From the cell containing the given text, extract its center point as [X, Y] coordinate. 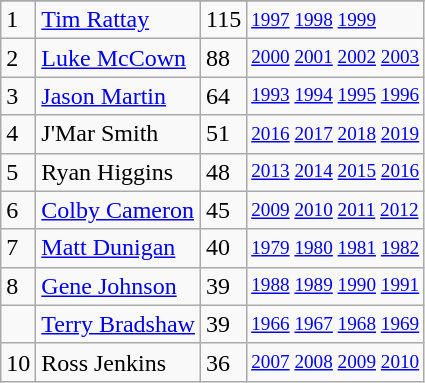
5 [18, 172]
2007 2008 2009 2010 [336, 362]
1 [18, 20]
45 [223, 210]
1966 1967 1968 1969 [336, 324]
51 [223, 134]
4 [18, 134]
48 [223, 172]
88 [223, 58]
Gene Johnson [118, 286]
2013 2014 2015 2016 [336, 172]
Matt Dunigan [118, 248]
36 [223, 362]
6 [18, 210]
Colby Cameron [118, 210]
Ross Jenkins [118, 362]
1979 1980 1981 1982 [336, 248]
64 [223, 96]
Luke McCown [118, 58]
1993 1994 1995 1996 [336, 96]
2009 2010 2011 2012 [336, 210]
J'Mar Smith [118, 134]
10 [18, 362]
2 [18, 58]
40 [223, 248]
8 [18, 286]
Ryan Higgins [118, 172]
Terry Bradshaw [118, 324]
2000 2001 2002 2003 [336, 58]
3 [18, 96]
Tim Rattay [118, 20]
115 [223, 20]
7 [18, 248]
2016 2017 2018 2019 [336, 134]
1988 1989 1990 1991 [336, 286]
1997 1998 1999 [336, 20]
Jason Martin [118, 96]
